Detect which cell encompasses the target text, then output its [X, Y] center coordinate. 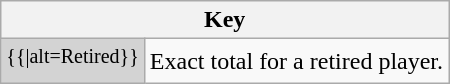
{{|alt=Retired}} [73, 62]
Key [225, 20]
Exact total for a retired player. [296, 62]
